Determine the [X, Y] coordinate at the center of the cell enclosing the given text.  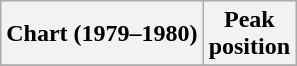
Peakposition [249, 34]
Chart (1979–1980) [102, 34]
